Scan for the cell matching the given text and deliver its [x, y] coordinate at center. 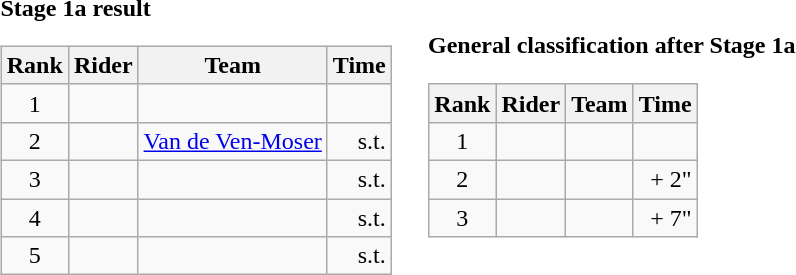
5 [34, 256]
Van de Ven-Moser [232, 141]
+ 2" [665, 179]
+ 7" [665, 217]
4 [34, 217]
